Return (x, y) of the center of cell containing provided text 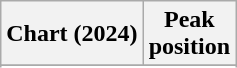
Chart (2024) (72, 34)
Peakposition (189, 34)
